Return (X, Y) of the center of cell containing provided text 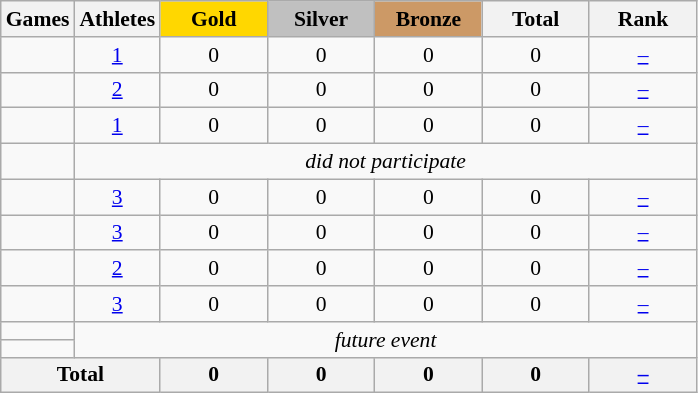
Athletes (117, 19)
Games (38, 19)
Rank (642, 19)
future event (385, 340)
Silver (320, 19)
did not participate (385, 162)
Gold (214, 19)
Bronze (428, 19)
